Return the [X, Y] coordinate for the center point of the cell that contains the specified text.  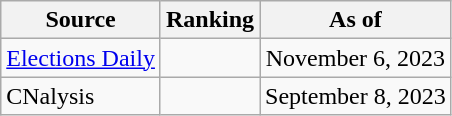
Elections Daily [81, 58]
September 8, 2023 [356, 96]
November 6, 2023 [356, 58]
Source [81, 20]
As of [356, 20]
CNalysis [81, 96]
Ranking [210, 20]
